Extract the (X, Y) coordinate from the center of the cell holding the provided text.  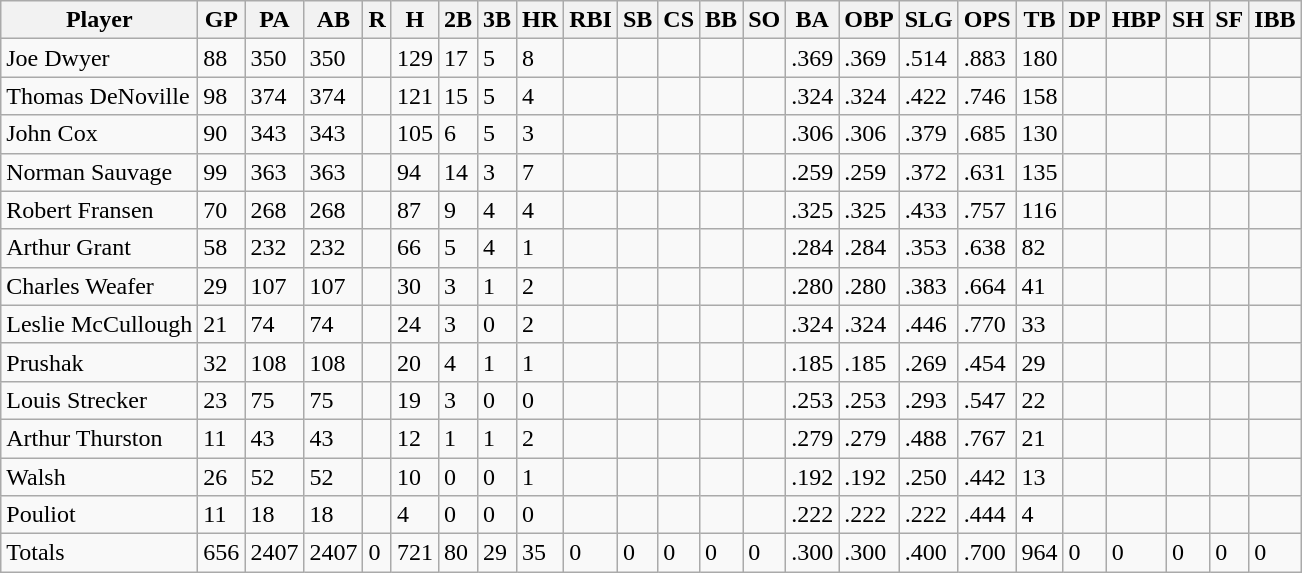
.488 (928, 438)
.433 (928, 210)
Robert Fransen (100, 210)
.353 (928, 248)
Charles Weafer (100, 286)
80 (458, 553)
GP (222, 20)
58 (222, 248)
129 (414, 58)
24 (414, 324)
15 (458, 96)
.685 (987, 134)
.293 (928, 400)
Pouliot (100, 515)
70 (222, 210)
121 (414, 96)
7 (540, 172)
.422 (928, 96)
90 (222, 134)
.631 (987, 172)
.664 (987, 286)
John Cox (100, 134)
23 (222, 400)
10 (414, 477)
.883 (987, 58)
Leslie McCullough (100, 324)
Joe Dwyer (100, 58)
2B (458, 20)
Arthur Grant (100, 248)
26 (222, 477)
6 (458, 134)
98 (222, 96)
721 (414, 553)
135 (1040, 172)
35 (540, 553)
17 (458, 58)
9 (458, 210)
IBB (1275, 20)
964 (1040, 553)
Arthur Thurston (100, 438)
Walsh (100, 477)
H (414, 20)
.514 (928, 58)
130 (1040, 134)
HR (540, 20)
.379 (928, 134)
88 (222, 58)
22 (1040, 400)
BA (812, 20)
82 (1040, 248)
.454 (987, 362)
OBP (869, 20)
Norman Sauvage (100, 172)
180 (1040, 58)
8 (540, 58)
SF (1230, 20)
.446 (928, 324)
14 (458, 172)
.372 (928, 172)
RBI (591, 20)
SH (1188, 20)
.383 (928, 286)
.638 (987, 248)
.757 (987, 210)
94 (414, 172)
.400 (928, 553)
SLG (928, 20)
BB (722, 20)
.746 (987, 96)
AB (334, 20)
19 (414, 400)
.442 (987, 477)
656 (222, 553)
13 (1040, 477)
Player (100, 20)
Totals (100, 553)
30 (414, 286)
SO (764, 20)
DP (1084, 20)
158 (1040, 96)
Prushak (100, 362)
105 (414, 134)
Louis Strecker (100, 400)
33 (1040, 324)
CS (679, 20)
.269 (928, 362)
.767 (987, 438)
99 (222, 172)
.250 (928, 477)
TB (1040, 20)
41 (1040, 286)
32 (222, 362)
116 (1040, 210)
R (377, 20)
87 (414, 210)
.444 (987, 515)
20 (414, 362)
.700 (987, 553)
.770 (987, 324)
66 (414, 248)
Thomas DeNoville (100, 96)
12 (414, 438)
HBP (1136, 20)
PA (274, 20)
SB (637, 20)
.547 (987, 400)
OPS (987, 20)
3B (498, 20)
